Search for the cell housing the specified text and yield its [x, y] center coordinate. 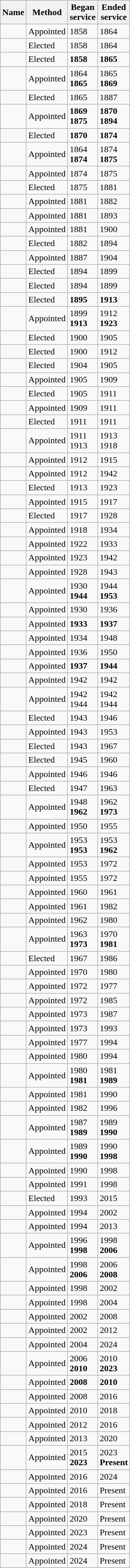
18641874 [83, 154]
1962 [83, 920]
18741875 [114, 154]
19131918 [114, 441]
19811989 [114, 1075]
20062008 [114, 1270]
Name [13, 13]
20102023 [114, 1363]
1945 [83, 760]
1970 [83, 972]
18991913 [83, 318]
19701981 [114, 939]
1963 [114, 788]
18691875 [83, 116]
18651869 [114, 78]
19801981 [83, 1075]
1985 [114, 1000]
1918 [83, 530]
1948 [114, 638]
19961998 [83, 1245]
20062010 [83, 1363]
1987 [114, 1014]
19531953 [83, 845]
1930 [83, 610]
1870 [83, 135]
19121923 [114, 318]
1895 [83, 300]
20152023 [83, 1457]
1893 [114, 216]
1944 [114, 666]
19631973 [83, 939]
Beganservice [83, 13]
19871989 [83, 1127]
2015 [114, 1198]
19621973 [114, 807]
1996 [114, 1108]
1981 [83, 1094]
19901998 [114, 1151]
1986 [114, 958]
19441953 [114, 591]
19481962 [83, 807]
18701894 [114, 116]
1991 [83, 1184]
18641865 [83, 78]
19531962 [114, 845]
1947 [83, 788]
19301944 [83, 591]
Endedservice [114, 13]
Method [47, 13]
2023Present [114, 1457]
19111913 [83, 441]
1922 [83, 544]
2023 [83, 1533]
